From the cell containing the given text, extract its center point as (X, Y) coordinate. 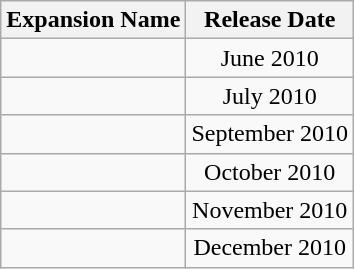
June 2010 (270, 58)
July 2010 (270, 96)
Expansion Name (94, 20)
Release Date (270, 20)
October 2010 (270, 172)
September 2010 (270, 134)
December 2010 (270, 248)
November 2010 (270, 210)
